Extract the (x, y) coordinate from the center of the cell holding the provided text.  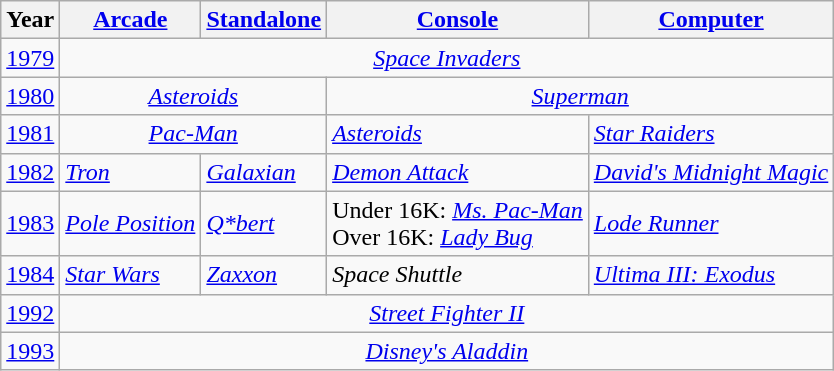
Q*bert (264, 224)
Galaxian (264, 172)
Standalone (264, 20)
1979 (30, 58)
Lode Runner (711, 224)
Space Shuttle (458, 275)
Zaxxon (264, 275)
Arcade (130, 20)
1993 (30, 351)
Under 16K: Ms. Pac-Man Over 16K: Lady Bug (458, 224)
Demon Attack (458, 172)
Ultima III: Exodus (711, 275)
Star Raiders (711, 134)
Space Invaders (447, 58)
Computer (711, 20)
Console (458, 20)
1982 (30, 172)
1984 (30, 275)
1992 (30, 313)
Disney's Aladdin (447, 351)
1980 (30, 96)
David's Midnight Magic (711, 172)
Pac-Man (194, 134)
Star Wars (130, 275)
1983 (30, 224)
Street Fighter II (447, 313)
Tron (130, 172)
Year (30, 20)
1981 (30, 134)
Pole Position (130, 224)
Superman (580, 96)
